Identify which cell holds the provided text, then report its [x, y] central coordinate. 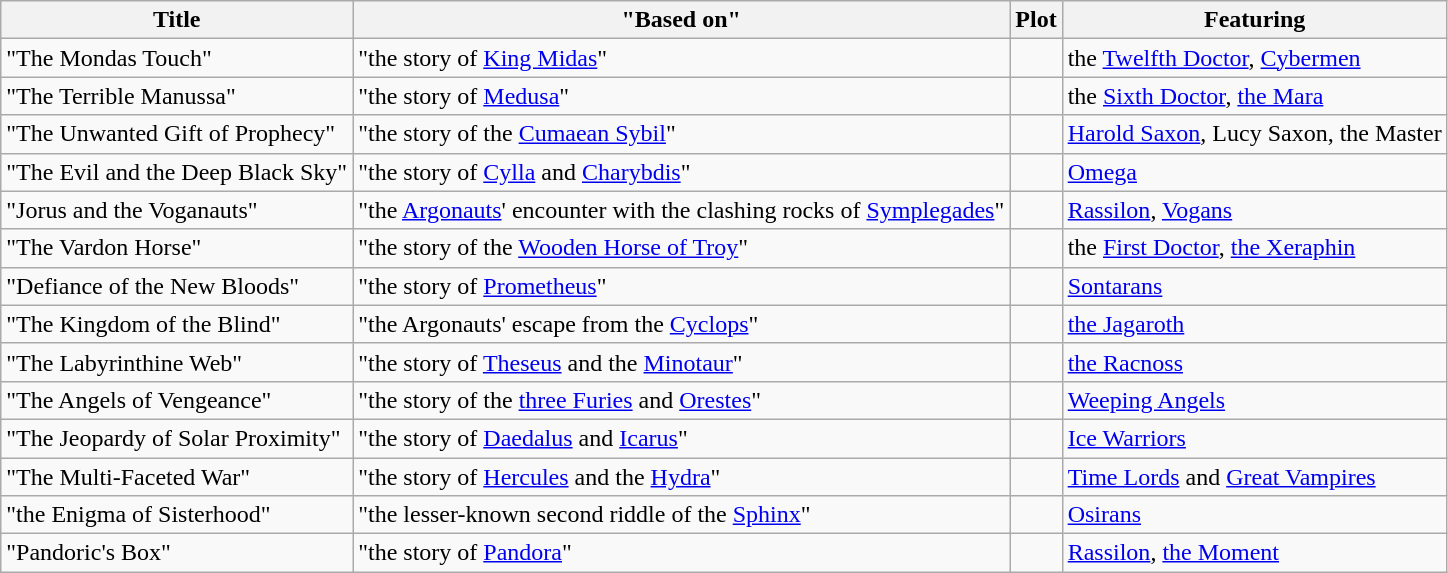
"the Argonauts' escape from the Cyclops" [682, 324]
the Jagaroth [1254, 324]
Harold Saxon, Lucy Saxon, the Master [1254, 134]
"the story of Theseus and the Minotaur" [682, 362]
"the story of Pandora" [682, 553]
Plot [1036, 20]
Weeping Angels [1254, 400]
the Twelfth Doctor, Cybermen [1254, 58]
the First Doctor, the Xeraphin [1254, 248]
"the story of the Cumaean Sybil" [682, 134]
"the story of the Wooden Horse of Troy" [682, 248]
"the story of Medusa" [682, 96]
Title [177, 20]
Featuring [1254, 20]
"Defiance of the New Bloods" [177, 286]
the Racnoss [1254, 362]
"the story of King Midas" [682, 58]
"The Evil and the Deep Black Sky" [177, 172]
Rassilon, Vogans [1254, 210]
"The Multi-Faceted War" [177, 477]
"The Mondas Touch" [177, 58]
"The Angels of Vengeance" [177, 400]
"The Vardon Horse" [177, 248]
"the story of Hercules and the Hydra" [682, 477]
"The Unwanted Gift of Prophecy" [177, 134]
Time Lords and Great Vampires [1254, 477]
"the story of Cylla and Charybdis" [682, 172]
"The Terrible Manussa" [177, 96]
"the lesser-known second riddle of the Sphinx" [682, 515]
"The Kingdom of the Blind" [177, 324]
Osirans [1254, 515]
"the story of Daedalus and Icarus" [682, 438]
the Sixth Doctor, the Mara [1254, 96]
Rassilon, the Moment [1254, 553]
"The Jeopardy of Solar Proximity" [177, 438]
"Jorus and the Voganauts" [177, 210]
Omega [1254, 172]
"the Enigma of Sisterhood" [177, 515]
Sontarans [1254, 286]
"the story of the three Furies and Orestes" [682, 400]
"Based on" [682, 20]
"the story of Prometheus" [682, 286]
"Pandoric's Box" [177, 553]
"the Argonauts' encounter with the clashing rocks of Symplegades" [682, 210]
"The Labyrinthine Web" [177, 362]
Ice Warriors [1254, 438]
